Extract the [X, Y] coordinate from the center of the cell holding the provided text.  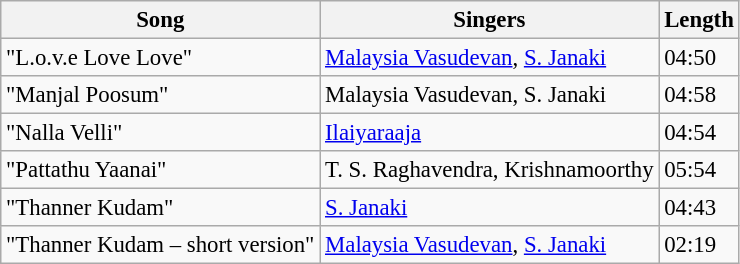
T. S. Raghavendra, Krishnamoorthy [490, 170]
04:43 [699, 208]
04:50 [699, 58]
Length [699, 20]
05:54 [699, 170]
"Thanner Kudam" [160, 208]
"Pattathu Yaanai" [160, 170]
02:19 [699, 245]
"L.o.v.e Love Love" [160, 58]
Singers [490, 20]
Ilaiyaraaja [490, 133]
"Nalla Velli" [160, 133]
Song [160, 20]
04:54 [699, 133]
04:58 [699, 95]
"Thanner Kudam – short version" [160, 245]
S. Janaki [490, 208]
"Manjal Poosum" [160, 95]
